For the text-containing cell, return its midpoint in (X, Y) coordinate format. 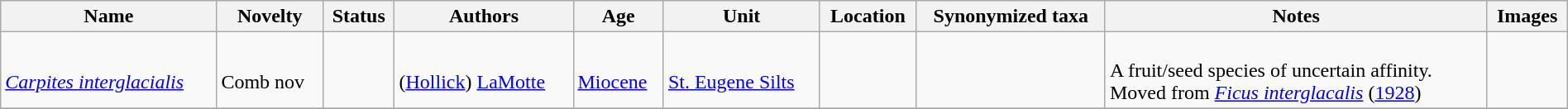
Notes (1296, 17)
Location (868, 17)
Unit (741, 17)
Name (109, 17)
Comb nov (270, 70)
Age (619, 17)
Miocene (619, 70)
(Hollick) LaMotte (484, 70)
St. Eugene Silts (741, 70)
Carpites interglacialis (109, 70)
Status (359, 17)
Synonymized taxa (1011, 17)
Authors (484, 17)
Novelty (270, 17)
A fruit/seed species of uncertain affinity. Moved from Ficus interglacalis (1928) (1296, 70)
Images (1527, 17)
